Pinpoint the cell where the given text exists, returning its (X, Y) midpoint coordinate. 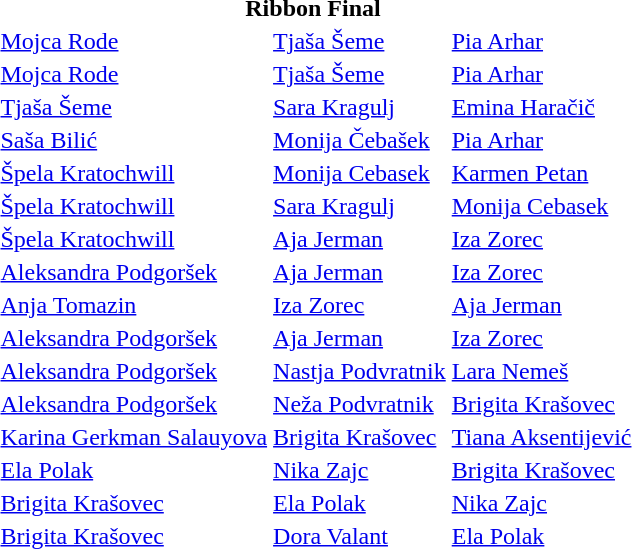
Nastja Podvratnik (360, 371)
Iza Zorec (360, 305)
Monija Čebašek (360, 140)
Monija Cebasek (360, 173)
Ela Polak (360, 503)
Neža Podvratnik (360, 404)
Nika Zajc (360, 470)
Brigita Krašovec (360, 437)
